For the text-containing cell, return its midpoint in (X, Y) coordinate format. 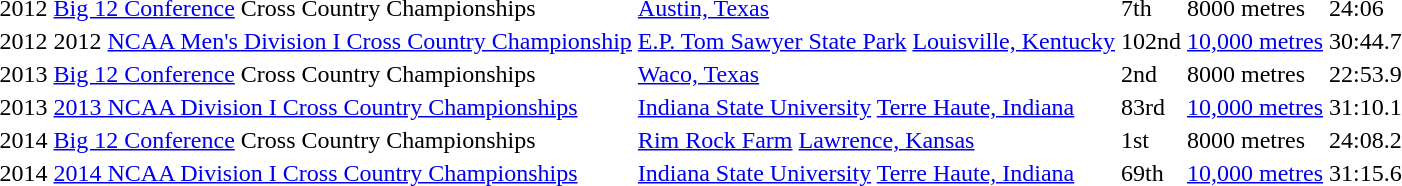
Rim Rock Farm Lawrence, Kansas (876, 140)
Waco, Texas (876, 74)
83rd (1152, 107)
102nd (1152, 41)
E.P. Tom Sawyer State Park Louisville, Kentucky (876, 41)
1st (1152, 140)
Indiana State University Terre Haute, Indiana (876, 107)
2013 NCAA Division I Cross Country Championships (342, 107)
2nd (1152, 74)
2012 NCAA Men's Division I Cross Country Championship (342, 41)
